Extract the (x, y) coordinate from the center of the cell holding the provided text.  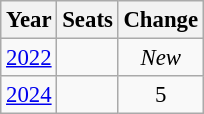
Year (29, 20)
2022 (29, 58)
Change (160, 20)
5 (160, 95)
New (160, 58)
Seats (88, 20)
2024 (29, 95)
